Output the [X, Y] coordinate of the center of the cell containing the given text.  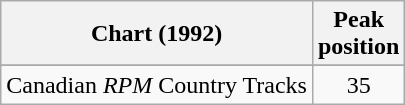
35 [358, 85]
Peakposition [358, 34]
Chart (1992) [157, 34]
Canadian RPM Country Tracks [157, 85]
